Detect which cell encompasses the target text, then output its (x, y) center coordinate. 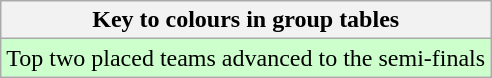
Key to colours in group tables (246, 20)
Top two placed teams advanced to the semi-finals (246, 58)
